Determine the (x, y) coordinate at the center of the cell enclosing the given text.  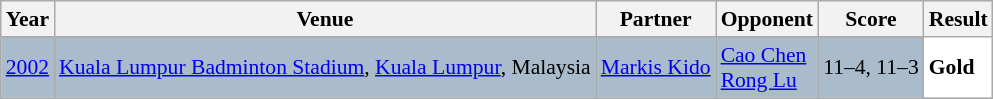
Result (958, 19)
Partner (656, 19)
Markis Kido (656, 68)
Kuala Lumpur Badminton Stadium, Kuala Lumpur, Malaysia (325, 68)
11–4, 11–3 (871, 68)
Gold (958, 68)
Score (871, 19)
Venue (325, 19)
Year (28, 19)
Opponent (768, 19)
2002 (28, 68)
Cao Chen Rong Lu (768, 68)
